Return the (X, Y) coordinate for the center point of the cell that contains the specified text.  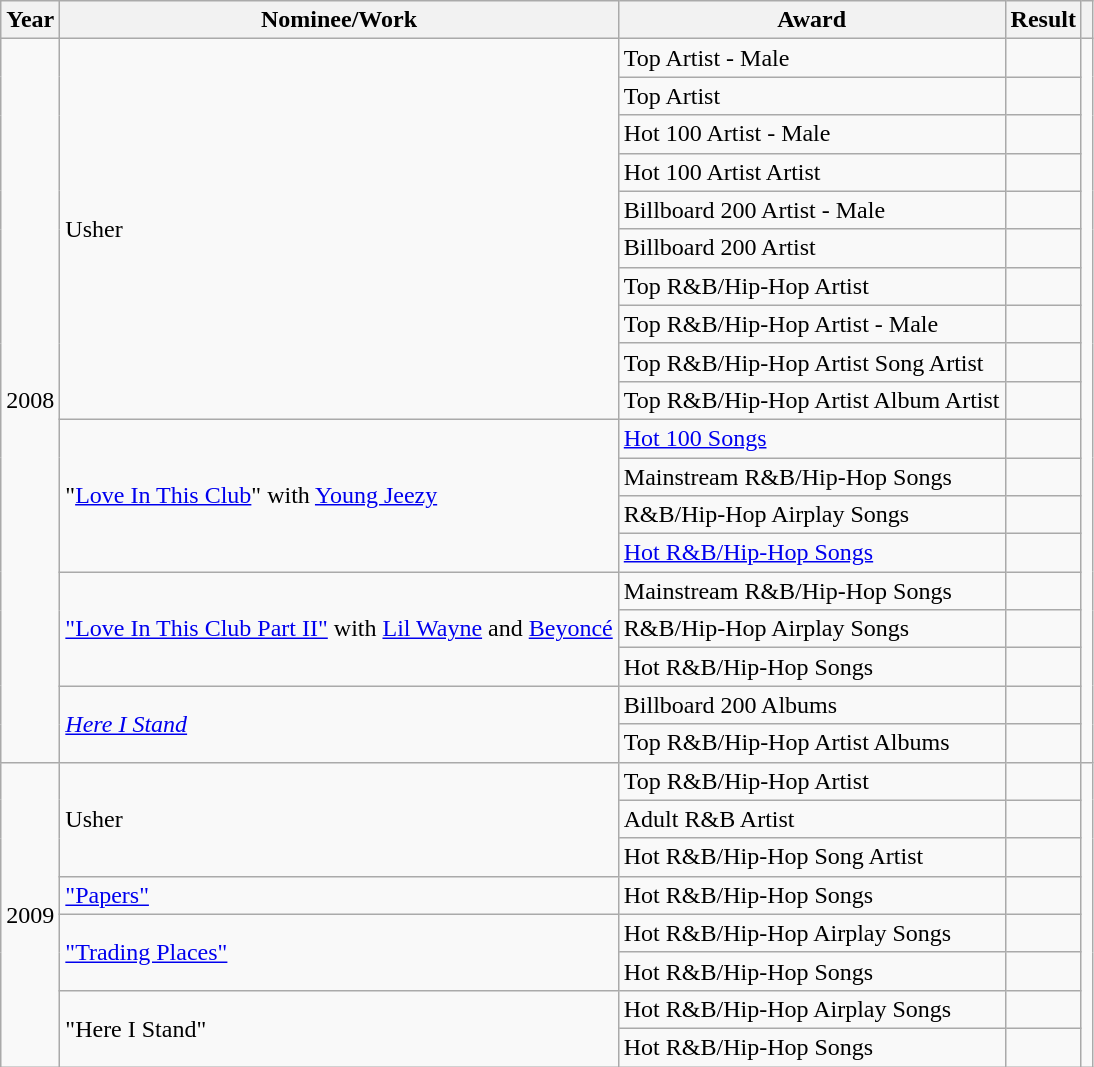
Top Artist (812, 96)
"Love In This Club Part II" with Lil Wayne and Beyoncé (339, 629)
Hot 100 Artist Artist (812, 172)
Hot 100 Songs (812, 438)
Here I Stand (339, 724)
Result (1043, 20)
2009 (30, 914)
Nominee/Work (339, 20)
Award (812, 20)
Adult R&B Artist (812, 819)
Top Artist - Male (812, 58)
Hot 100 Artist - Male (812, 134)
Top R&B/Hip-Hop Artist - Male (812, 324)
Billboard 200 Albums (812, 705)
Billboard 200 Artist (812, 248)
"Love In This Club" with Young Jeezy (339, 495)
Billboard 200 Artist - Male (812, 210)
Year (30, 20)
Top R&B/Hip-Hop Artist Album Artist (812, 400)
Hot R&B/Hip-Hop Song Artist (812, 857)
Top R&B/Hip-Hop Artist Albums (812, 743)
2008 (30, 400)
"Papers" (339, 895)
"Here I Stand" (339, 1028)
Top R&B/Hip-Hop Artist Song Artist (812, 362)
"Trading Places" (339, 952)
